Pinpoint the cell where the given text exists, returning its [x, y] midpoint coordinate. 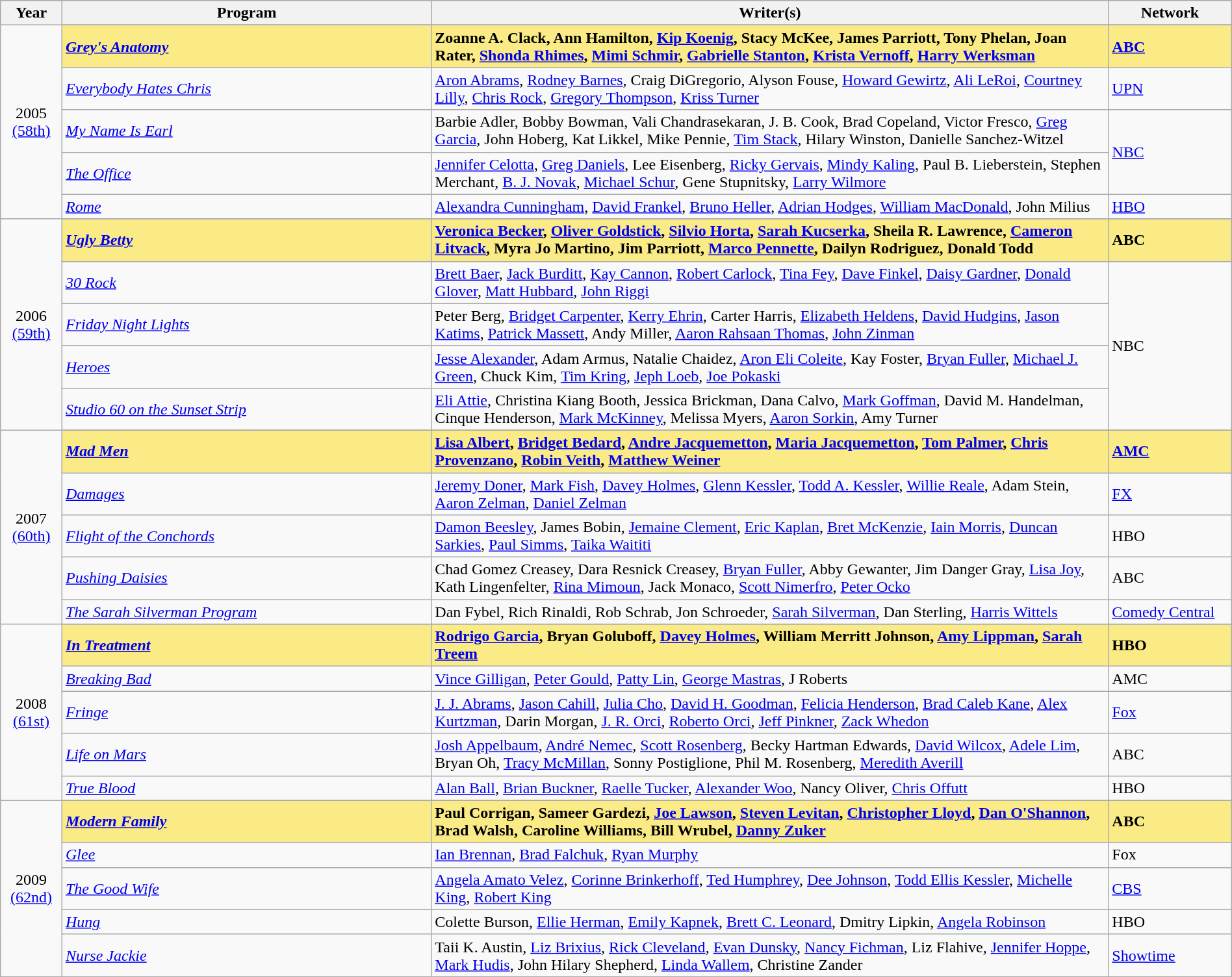
Fringe [246, 712]
Damon Beesley, James Bobin, Jemaine Clement, Eric Kaplan, Bret McKenzie, Iain Morris, Duncan Sarkies, Paul Simms, Taika Waititi [770, 537]
2009(62nd) [31, 889]
Showtime [1170, 955]
UPN [1170, 88]
Comedy Central [1170, 612]
The Sarah Silverman Program [246, 612]
The Good Wife [246, 889]
In Treatment [246, 646]
Angela Amato Velez, Corinne Brinkerhoff, Ted Humphrey, Dee Johnson, Todd Ellis Kessler, Michelle King, Robert King [770, 889]
FX [1170, 494]
Ian Brennan, Brad Falchuk, Ryan Murphy [770, 855]
Jeremy Doner, Mark Fish, Davey Holmes, Glenn Kessler, Todd A. Kessler, Willie Reale, Adam Stein, Aaron Zelman, Daniel Zelman [770, 494]
Friday Night Lights [246, 325]
Rome [246, 207]
Lisa Albert, Bridget Bedard, Andre Jacquemetton, Maria Jacquemetton, Tom Palmer, Chris Provenzano, Robin Veith, Matthew Weiner [770, 451]
2006(59th) [31, 325]
True Blood [246, 788]
Flight of the Conchords [246, 537]
Modern Family [246, 821]
Writer(s) [770, 13]
Year [31, 13]
Aron Abrams, Rodney Barnes, Craig DiGregorio, Alyson Fouse, Howard Gewirtz, Ali LeRoi, Courtney Lilly, Chris Rock, Gregory Thompson, Kriss Turner [770, 88]
My Name Is Earl [246, 131]
Pushing Daisies [246, 578]
Dan Fybel, Rich Rinaldi, Rob Schrab, Jon Schroeder, Sarah Silverman, Dan Sterling, Harris Wittels [770, 612]
Program [246, 13]
Brett Baer, Jack Burditt, Kay Cannon, Robert Carlock, Tina Fey, Dave Finkel, Daisy Gardner, Donald Glover, Matt Hubbard, John Riggi [770, 282]
Hung [246, 922]
2008(61st) [31, 712]
Life on Mars [246, 755]
Grey's Anatomy [246, 47]
Colette Burson, Ellie Herman, Emily Kapnek, Brett C. Leonard, Dmitry Lipkin, Angela Robinson [770, 922]
Alan Ball, Brian Buckner, Raelle Tucker, Alexander Woo, Nancy Oliver, Chris Offutt [770, 788]
Ugly Betty [246, 240]
Breaking Bad [246, 679]
Glee [246, 855]
Paul Corrigan, Sameer Gardezi, Joe Lawson, Steven Levitan, Christopher Lloyd, Dan O'Shannon, Brad Walsh, Caroline Williams, Bill Wrubel, Danny Zuker [770, 821]
The Office [246, 173]
Heroes [246, 366]
Nurse Jackie [246, 955]
2005(58th) [31, 122]
Everybody Hates Chris [246, 88]
Vince Gilligan, Peter Gould, Patty Lin, George Mastras, J Roberts [770, 679]
Studio 60 on the Sunset Strip [246, 409]
2007(60th) [31, 527]
Rodrigo Garcia, Bryan Goluboff, Davey Holmes, William Merritt Johnson, Amy Lippman, Sarah Treem [770, 646]
30 Rock [246, 282]
Mad Men [246, 451]
CBS [1170, 889]
Alexandra Cunningham, David Frankel, Bruno Heller, Adrian Hodges, William MacDonald, John Milius [770, 207]
Network [1170, 13]
Damages [246, 494]
